From the cell containing the given text, extract its center point as (X, Y) coordinate. 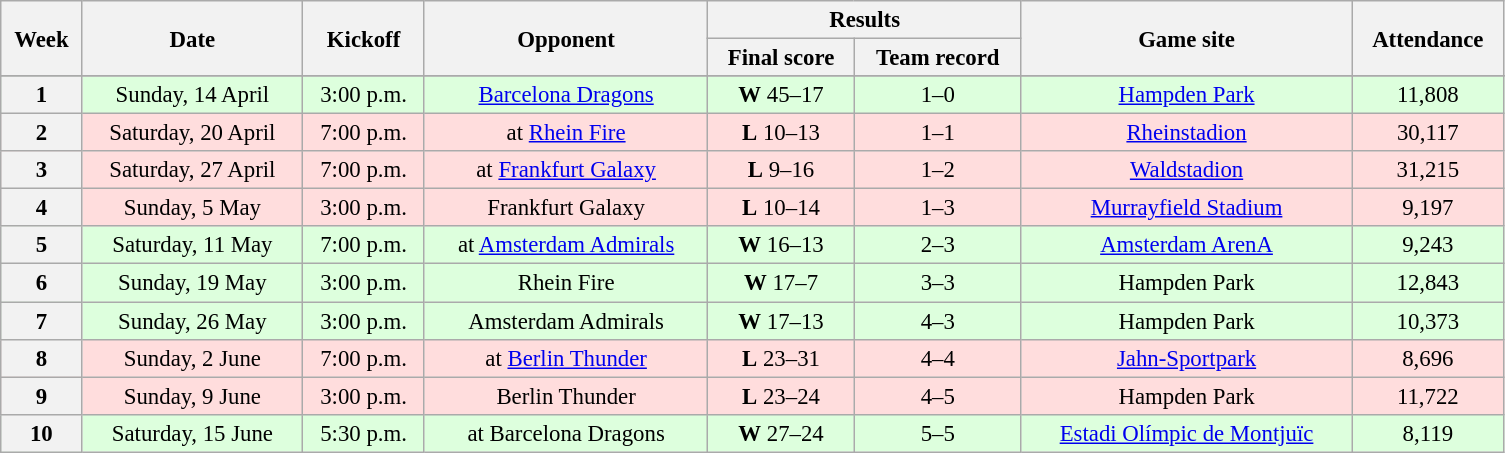
9,197 (1428, 208)
Sunday, 19 May (192, 283)
3 (42, 170)
Murrayfield Stadium (1186, 208)
W 17–7 (781, 283)
Berlin Thunder (566, 396)
6 (42, 283)
9,243 (1428, 245)
Kickoff (364, 38)
Results (865, 20)
Date (192, 38)
at Barcelona Dragons (566, 433)
2 (42, 133)
Saturday, 20 April (192, 133)
Team record (938, 58)
1–0 (938, 95)
Opponent (566, 38)
L 10–14 (781, 208)
Sunday, 2 June (192, 358)
1 (42, 95)
5 (42, 245)
W 45–17 (781, 95)
Frankfurt Galaxy (566, 208)
3–3 (938, 283)
8,696 (1428, 358)
Jahn-Sportpark (1186, 358)
10 (42, 433)
10,373 (1428, 321)
Rhein Fire (566, 283)
Amsterdam ArenA (1186, 245)
4–3 (938, 321)
Rheinstadion (1186, 133)
1–3 (938, 208)
Waldstadion (1186, 170)
Saturday, 11 May (192, 245)
Sunday, 5 May (192, 208)
8,119 (1428, 433)
W 27–24 (781, 433)
4–4 (938, 358)
4–5 (938, 396)
4 (42, 208)
7 (42, 321)
Sunday, 26 May (192, 321)
at Berlin Thunder (566, 358)
1–2 (938, 170)
12,843 (1428, 283)
8 (42, 358)
at Amsterdam Admirals (566, 245)
30,117 (1428, 133)
9 (42, 396)
L 9–16 (781, 170)
Saturday, 27 April (192, 170)
31,215 (1428, 170)
at Frankfurt Galaxy (566, 170)
2–3 (938, 245)
Barcelona Dragons (566, 95)
Attendance (1428, 38)
Sunday, 14 April (192, 95)
Saturday, 15 June (192, 433)
W 16–13 (781, 245)
Estadi Olímpic de Montjuïc (1186, 433)
Game site (1186, 38)
Amsterdam Admirals (566, 321)
Sunday, 9 June (192, 396)
Final score (781, 58)
1–1 (938, 133)
L 10–13 (781, 133)
L 23–24 (781, 396)
W 17–13 (781, 321)
11,808 (1428, 95)
5:30 p.m. (364, 433)
11,722 (1428, 396)
5–5 (938, 433)
at Rhein Fire (566, 133)
L 23–31 (781, 358)
Week (42, 38)
